Determine the [X, Y] coordinate at the center of the cell enclosing the given text.  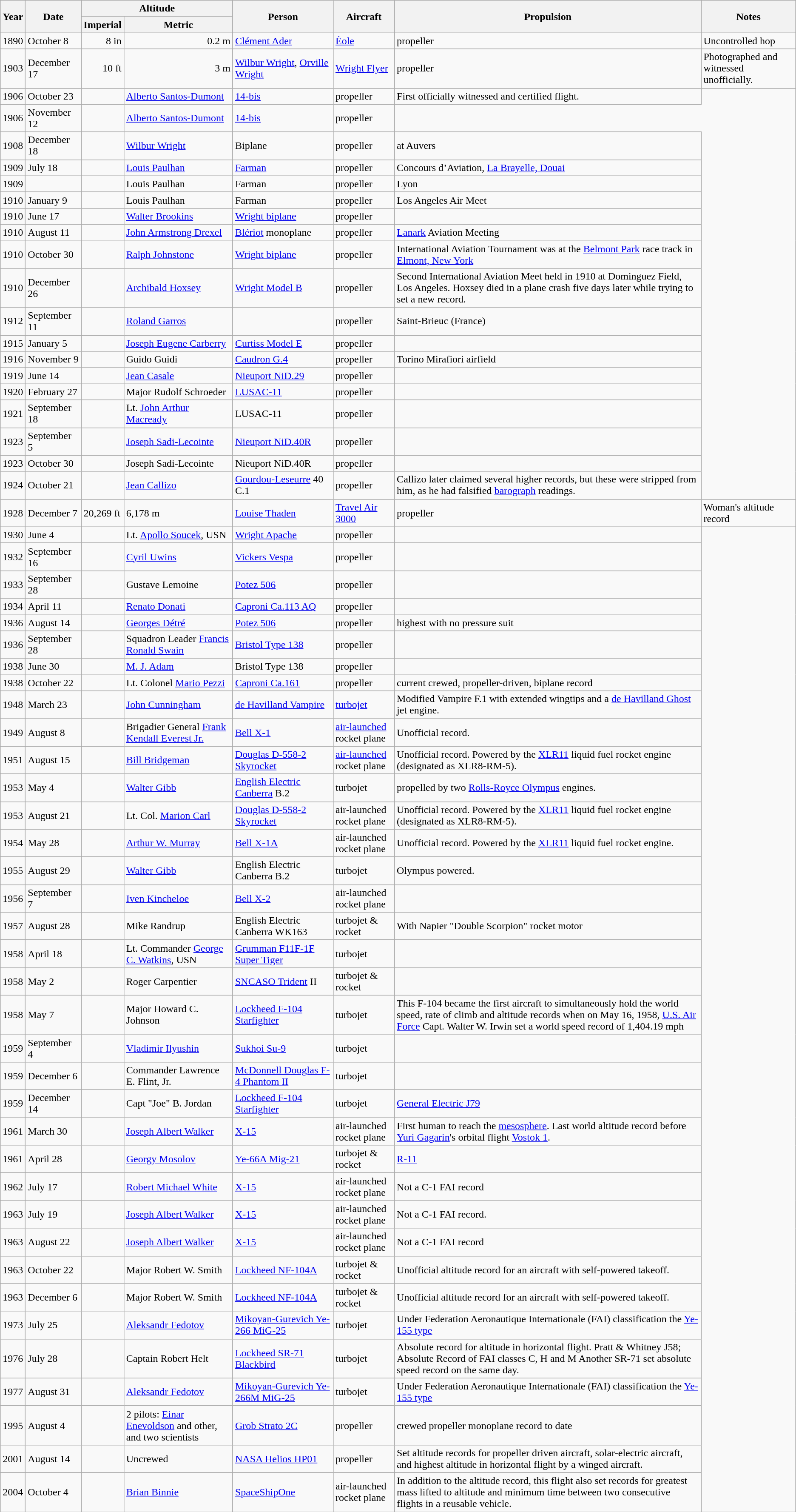
Caproni Ca.161 [283, 683]
August 15 [54, 760]
Jean Casale [178, 376]
Louise Thaden [283, 513]
Major Howard C. Johnson [178, 1015]
1951 [13, 760]
With Napier "Double Scorpion" rocket motor [548, 926]
May 4 [54, 788]
Captain Robert Helt [178, 1358]
September 4 [54, 1048]
Gourdou-Leseurre 40 C.1 [283, 485]
June 4 [54, 535]
Bell X-1 [283, 733]
8 in [102, 41]
February 27 [54, 392]
Person [283, 17]
November 9 [54, 359]
Photographed and witnessed unofficially. [748, 68]
Date [54, 17]
Not a C-1 FAI record. [548, 1214]
Georges Détré [178, 622]
1919 [13, 376]
highest with no pressure suit [548, 622]
Lt. John Arthur Macready [178, 414]
Woman's altitude record [748, 513]
December 17 [54, 68]
May 2 [54, 981]
Mikoyan-Gurevich Ye-266M MiG-25 [283, 1392]
SNCASO Trident II [283, 981]
Lt. Apollo Soucek, USN [178, 535]
Gustave Lemoine [178, 585]
1921 [13, 414]
1933 [13, 585]
20,269 ft [102, 513]
Concours d’Aviation, La Brayelle, Douai [548, 168]
1976 [13, 1358]
August 29 [54, 870]
December 7 [54, 513]
Mike Randrup [178, 926]
Uncrewed [178, 1458]
1915 [13, 343]
Altitude [157, 9]
Brian Binnie [178, 1492]
September 5 [54, 442]
May 28 [54, 843]
March 30 [54, 1132]
Brigadier General Frank Kendall Everest Jr. [178, 733]
Iven Kincheloe [178, 899]
propelled by two Rolls-Royce Olympus engines. [548, 788]
Travel Air 3000 [364, 513]
November 12 [54, 118]
August 28 [54, 926]
Capt "Joe" B. Jordan [178, 1104]
Wright Apache [283, 535]
1962 [13, 1187]
April 28 [54, 1159]
2001 [13, 1458]
1955 [13, 870]
1916 [13, 359]
1903 [13, 68]
3 m [178, 68]
John Armstrong Drexel [178, 232]
2004 [13, 1492]
Saint-Brieuc (France) [548, 322]
May 7 [54, 1015]
October 8 [54, 41]
August 4 [54, 1425]
Renato Donati [178, 606]
September 11 [54, 322]
at Auvers [548, 145]
July 19 [54, 1214]
Nieuport NiD.29 [283, 376]
10 ft [102, 68]
Imperial [102, 25]
6,178 m [178, 513]
NASA Helios HP01 [283, 1458]
Squadron Leader Francis Ronald Swain [178, 645]
1932 [13, 556]
Cyril Uwins [178, 556]
Vickers Vespa [283, 556]
August 11 [54, 232]
1928 [13, 513]
Blériot monoplane [283, 232]
Unofficial record. [548, 733]
1949 [13, 733]
Commander Lawrence E. Flint, Jr. [178, 1076]
April 18 [54, 954]
July 28 [54, 1358]
Modified Vampire F.1 with extended wingtips and a de Havilland Ghost jet engine. [548, 705]
July 25 [54, 1325]
crewed propeller monoplane record to date [548, 1425]
March 23 [54, 705]
Archibald Hoxsey [178, 288]
Clément Ader [283, 41]
English Electric Canberra WK163 [283, 926]
Arthur W. Murray [178, 843]
1956 [13, 899]
1920 [13, 392]
Bell X-2 [283, 899]
October 23 [54, 96]
August 31 [54, 1392]
Bill Bridgeman [178, 760]
Guido Guidi [178, 359]
SpaceShipOne [283, 1492]
June 17 [54, 216]
1908 [13, 145]
Unofficial record. Powered by the XLR11 liquid fuel rocket engine. [548, 843]
Olympus powered. [548, 870]
John Cunningham [178, 705]
Caudron G.4 [283, 359]
June 30 [54, 667]
Torino Mirafiori airfield [548, 359]
Major Rudolf Schroeder [178, 392]
Walter Brookins [178, 216]
1934 [13, 606]
Biplane [283, 145]
Curtiss Model E [283, 343]
Notes [748, 17]
Roland Garros [178, 322]
August 8 [54, 733]
Wright Model B [283, 288]
Éole [364, 41]
Wilbur Wright, Orville Wright [283, 68]
Wright Flyer [364, 68]
Lt. Col. Marion Carl [178, 815]
October 21 [54, 485]
1977 [13, 1392]
Set altitude records for propeller driven aircraft, solar-electric aircraft, and highest altitude in horizontal flight by a winged aircraft. [548, 1458]
Sukhoi Su-9 [283, 1048]
Callizo later claimed several higher records, but these were stripped from him, as he had falsified barograph readings. [548, 485]
Aircraft [364, 17]
Lyon [548, 184]
1995 [13, 1425]
0.2 m [178, 41]
August 22 [54, 1242]
1912 [13, 322]
September 7 [54, 899]
1954 [13, 843]
Lockheed SR-71 Blackbird [283, 1358]
Roger Carpentier [178, 981]
December 14 [54, 1104]
Jean Callizo [178, 485]
September 18 [54, 414]
June 14 [54, 376]
August 21 [54, 815]
1948 [13, 705]
Propulsion [548, 17]
Grob Strato 2C [283, 1425]
First officially witnessed and certified flight. [548, 96]
January 5 [54, 343]
December 26 [54, 288]
1957 [13, 926]
Wilbur Wright [178, 145]
First human to reach the mesosphere. Last world altitude record before Yuri Gagarin's orbital flight Vostok 1. [548, 1132]
December 18 [54, 145]
Metric [178, 25]
July 18 [54, 168]
Mikoyan-Gurevich Ye-266 MiG-25 [283, 1325]
1890 [13, 41]
Ye-66A Mig-21 [283, 1159]
current crewed, propeller-driven, biplane record [548, 683]
Georgy Mosolov [178, 1159]
April 11 [54, 606]
Bell X-1A [283, 843]
1924 [13, 485]
July 17 [54, 1187]
Los Angeles Air Meet [548, 200]
Grumman F11F-1F Super Tiger [283, 954]
Year [13, 17]
Caproni Ca.113 AQ [283, 606]
Robert Michael White [178, 1187]
1973 [13, 1325]
R-11 [548, 1159]
McDonnell Douglas F-4 Phantom II [283, 1076]
1930 [13, 535]
Uncontrolled hop [748, 41]
Ralph Johnstone [178, 254]
Lanark Aviation Meeting [548, 232]
January 9 [54, 200]
Vladimir Ilyushin [178, 1048]
International Aviation Tournament was at the Belmont Park race track in Elmont, New York [548, 254]
Joseph Eugene Carberry [178, 343]
Lt. Commander George C. Watkins, USN [178, 954]
2 pilots: Einar Enevoldson and other, and two scientists [178, 1425]
de Havilland Vampire [283, 705]
September 16 [54, 556]
October 4 [54, 1492]
General Electric J79 [548, 1104]
M. J. Adam [178, 667]
Lt. Colonel Mario Pezzi [178, 683]
